For the text-containing cell, return its midpoint in (X, Y) coordinate format. 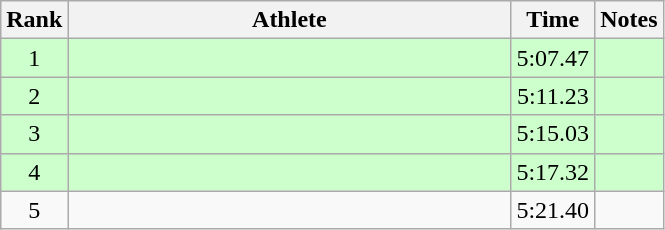
4 (34, 172)
Notes (629, 20)
3 (34, 134)
Athlete (290, 20)
Time (553, 20)
5:17.32 (553, 172)
5 (34, 210)
5:15.03 (553, 134)
5:21.40 (553, 210)
5:11.23 (553, 96)
5:07.47 (553, 58)
2 (34, 96)
Rank (34, 20)
1 (34, 58)
